Scan for the cell matching the given text and deliver its [x, y] coordinate at center. 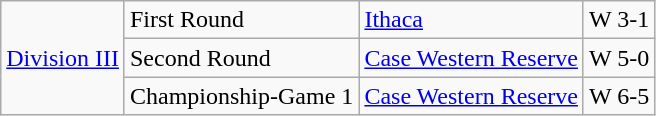
Ithaca [472, 20]
W 6-5 [618, 96]
First Round [241, 20]
W 5-0 [618, 58]
Division III [63, 58]
Championship-Game 1 [241, 96]
Second Round [241, 58]
W 3-1 [618, 20]
